Extract the (x, y) coordinate from the center of the cell holding the provided text.  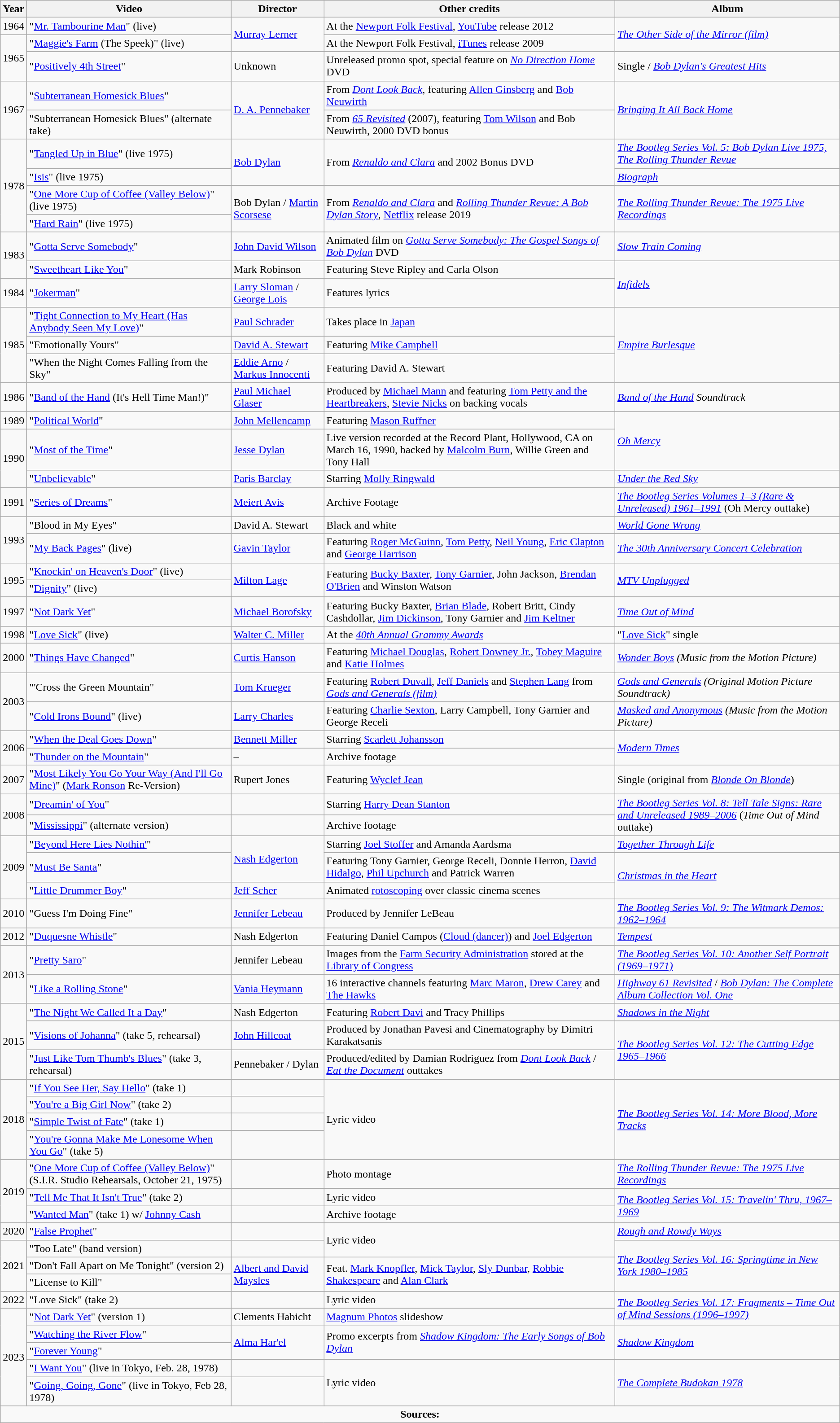
John David Wilson (277, 246)
The Bootleg Series Vol. 10: Another Self Portrait (1969–1971) (727, 959)
Starring Scarlett Johansson (469, 740)
Featuring Charlie Sexton, Larry Campbell, Tony Garnier and George Receli (469, 716)
"Emotionally Yours" (129, 345)
Features lyrics (469, 293)
Featuring Bucky Baxter, Brian Blade, Robert Britt, Cindy Cashdollar, Jim Dickinson, Tony Garnier and Jim Keltner (469, 611)
"Little Drummer Boy" (129, 890)
"Watching the River Flow" (129, 1334)
Infidels (727, 284)
"Guess I'm Doing Fine" (129, 914)
"Things Have Changed" (129, 658)
2000 (13, 658)
Murray Lerner (277, 35)
Wonder Boys (Music from the Motion Picture) (727, 658)
"Positively 4th Street" (129, 66)
"Must Be Santa" (129, 867)
"'Cross the Green Mountain" (129, 687)
MTV Unplugged (727, 580)
Mark Robinson (277, 269)
Rupert Jones (277, 780)
"Knockin' on Heaven's Door" (live) (129, 571)
Bob Dylan / Martin Scorsese (277, 208)
Curtis Hanson (277, 658)
Year (13, 9)
Jesse Dylan (277, 450)
Animated film on Gotta Serve Somebody: The Gospel Songs of Bob Dylan DVD (469, 246)
"If You See Her, Say Hello" (take 1) (129, 1087)
D. A. Pennebaker (277, 110)
Paul Schrader (277, 322)
Eddie Arno / Markus Innocenti (277, 368)
"License to Kill" (129, 1283)
Walter C. Miller (277, 635)
Featuring Steve Ripley and Carla Olson (469, 269)
2003 (13, 701)
Biograph (727, 177)
At the 40th Annual Grammy Awards (469, 635)
"When the Deal Goes Down" (129, 740)
"You're a Big Girl Now" (take 2) (129, 1105)
Alma Har'el (277, 1342)
1978 (13, 185)
1967 (13, 110)
"The Night We Called It a Day" (129, 1012)
Featuring Bucky Baxter, Tony Garnier, John Jackson, Brendan O'Brien and Winston Watson (469, 580)
2008 (13, 815)
"Hard Rain" (live 1975) (129, 223)
The Complete Budokan 1978 (727, 1382)
Featuring Mason Ruffner (469, 420)
– (277, 757)
"Jokerman" (129, 293)
"Love Sick" (take 2) (129, 1300)
"Mr. Tambourine Man" (live) (129, 26)
The Bootleg Series Vol. 16: Springtime in New York 1980–1985 (727, 1265)
1998 (13, 635)
Single / Bob Dylan's Greatest Hits (727, 66)
"Most Likely You Go Your Way (And I'll Go Mine)" (Mark Ronson Re-Version) (129, 780)
"Just Like Tom Thumb's Blues" (take 3, rehearsal) (129, 1064)
"Not Dark Yet" (129, 611)
Tempest (727, 937)
"Subterranean Homesick Blues" (129, 95)
1993 (13, 539)
Vania Heymann (277, 989)
"Sweetheart Like You" (129, 269)
Empire Burlesque (727, 345)
"My Back Pages" (live) (129, 548)
Clements Habicht (277, 1317)
1991 (13, 502)
2012 (13, 937)
Sources: (420, 1414)
"Political World" (129, 420)
"Gotta Serve Somebody" (129, 246)
Shadow Kingdom (727, 1342)
Bringing It All Back Home (727, 110)
"Visions of Johanna" (take 5, rehearsal) (129, 1035)
Produced/edited by Damian Rodriguez from Dont Look Back / Eat the Document outtakes (469, 1064)
The Bootleg Series Vol. 14: More Blood, More Tracks (727, 1119)
John Hillcoat (277, 1035)
Featuring Wyclef Jean (469, 780)
"Duquesne Whistle" (129, 937)
2023 (13, 1357)
Meiert Avis (277, 502)
Michael Borofsky (277, 611)
Featuring Robert Duvall, Jeff Daniels and Stephen Lang from Gods and Generals (film) (469, 687)
Live version recorded at the Record Plant, Hollywood, CA on March 16, 1990, backed by Malcolm Burn, Willie Green and Tony Hall (469, 450)
Rough and Rowdy Ways (727, 1231)
Larry Sloman / George Lois (277, 293)
Paul Michael Glaser (277, 398)
Director (277, 9)
1983 (13, 255)
Video (129, 9)
"Not Dark Yet" (version 1) (129, 1317)
Unknown (277, 66)
World Gone Wrong (727, 525)
Shadows in the Night (727, 1012)
1997 (13, 611)
The Other Side of the Mirror (film) (727, 35)
Modern Times (727, 748)
Feat. Mark Knopfler, Mick Taylor, Sly Dunbar, Robbie Shakespeare and Alan Clark (469, 1274)
"Like a Rolling Stone" (129, 989)
Featuring Daniel Campos (Cloud (dancer)) and Joel Edgerton (469, 937)
John Mellencamp (277, 420)
2015 (13, 1041)
At the Newport Folk Festival, iTunes release 2009 (469, 43)
Featuring Roger McGuinn, Tom Petty, Neil Young, Eric Clapton and George Harrison (469, 548)
"Blood in My Eyes" (129, 525)
"Most of the Time" (129, 450)
Featuring Robert Davi and Tracy Phillips (469, 1012)
"Tight Connection to My Heart (Has Anybody Seen My Love)" (129, 322)
The Bootleg Series Vol. 17: Fragments – Time Out of Mind Sessions (1996–1997) (727, 1308)
Band of the Hand Soundtrack (727, 398)
"Tangled Up in Blue" (live 1975) (129, 153)
Jeff Scher (277, 890)
"Simple Twist of Fate" (take 1) (129, 1122)
2006 (13, 748)
The Bootleg Series Vol. 5: Bob Dylan Live 1975, The Rolling Thunder Revue (727, 153)
"Band of the Hand (It's Hell Time Man!)" (129, 398)
Unreleased promo spot, special feature on No Direction Home DVD (469, 66)
"False Prophet" (129, 1231)
"Unbelievable" (129, 479)
2018 (13, 1119)
Black and white (469, 525)
"I Want You" (live in Tokyo, Feb. 28, 1978) (129, 1368)
2009 (13, 867)
Starring Harry Dean Stanton (469, 805)
At the Newport Folk Festival, YouTube release 2012 (469, 26)
2019 (13, 1191)
Produced by Jonathan Pavesi and Cinematography by Dimitri Karakatsanis (469, 1035)
From Renaldo and Clara and 2002 Bonus DVD (469, 162)
Oh Mercy (727, 441)
The Bootleg Series Vol. 15: Travelin' Thru, 1967–1969 (727, 1206)
Animated rotoscoping over classic cinema scenes (469, 890)
"Tell Me That It Isn't True" (take 2) (129, 1197)
Promo excerpts from Shadow Kingdom: The Early Songs of Bob Dylan (469, 1342)
16 interactive channels featuring Marc Maron, Drew Carey and The Hawks (469, 989)
2013 (13, 974)
1995 (13, 580)
1965 (13, 57)
Magnum Photos slideshow (469, 1317)
Under the Red Sky (727, 479)
"Maggie's Farm (The Speek)" (live) (129, 43)
"One More Cup of Coffee (Valley Below)" (S.I.R. Studio Rehearsals, October 21, 1975) (129, 1174)
1985 (13, 345)
Larry Charles (277, 716)
Milton Lage (277, 580)
"Cold Irons Bound" (live) (129, 716)
Together Through Life (727, 844)
"Isis" (live 1975) (129, 177)
Archive Footage (469, 502)
"Don't Fall Apart on Me Tonight" (version 2) (129, 1265)
"Beyond Here Lies Nothin'" (129, 844)
"Subterranean Homesick Blues" (alternate take) (129, 125)
The 30th Anniversary Concert Celebration (727, 548)
2022 (13, 1300)
"Dreamin' of You" (129, 805)
Highway 61 Revisited / Bob Dylan: The Complete Album Collection Vol. One (727, 989)
Bob Dylan (277, 162)
"Pretty Saro" (129, 959)
The Bootleg Series Vol. 9: The Witmark Demos: 1962–1964 (727, 914)
Starring Molly Ringwald (469, 479)
"Wanted Man" (take 1) w/ Johnny Cash (129, 1214)
Images from the Farm Security Administration stored at the Library of Congress (469, 959)
Album (727, 9)
The Bootleg Series Volumes 1–3 (Rare & Unreleased) 1961–1991 (Oh Mercy outtake) (727, 502)
The Bootleg Series Vol. 12: The Cutting Edge 1965–1966 (727, 1050)
"Forever Young" (129, 1351)
"Thunder on the Mountain" (129, 757)
Single (original from Blonde On Blonde) (727, 780)
1964 (13, 26)
Tom Krueger (277, 687)
From Renaldo and Clara and Rolling Thunder Revue: A Bob Dylan Story, Netflix release 2019 (469, 208)
Photo montage (469, 1174)
"One More Cup of Coffee (Valley Below)" (live 1975) (129, 200)
The Bootleg Series Vol. 8: Tell Tale Signs: Rare and Unreleased 1989–2006 (Time Out of Mind outtake) (727, 815)
2007 (13, 780)
1989 (13, 420)
Takes place in Japan (469, 322)
Produced by Jennifer LeBeau (469, 914)
2020 (13, 1231)
Bennett Miller (277, 740)
Albert and David Maysles (277, 1274)
2021 (13, 1265)
"Love Sick" single (727, 635)
Featuring Mike Campbell (469, 345)
1990 (13, 458)
Other credits (469, 9)
Featuring Michael Douglas, Robert Downey Jr., Tobey Maguire and Katie Holmes (469, 658)
From Dont Look Back, featuring Allen Ginsberg and Bob Neuwirth (469, 95)
Slow Train Coming (727, 246)
Produced by Michael Mann and featuring Tom Petty and the Heartbreakers, Stevie Nicks on backing vocals (469, 398)
"Mississippi" (alternate version) (129, 825)
"You're Gonna Make Me Lonesome When You Go" (take 5) (129, 1145)
1986 (13, 398)
Christmas in the Heart (727, 876)
Pennebaker / Dylan (277, 1064)
Featuring Tony Garnier, George Receli, Donnie Herron, David Hidalgo, Phil Upchurch and Patrick Warren (469, 867)
Gods and Generals (Original Motion Picture Soundtrack) (727, 687)
Gavin Taylor (277, 548)
Starring Joel Stoffer and Amanda Aardsma (469, 844)
Time Out of Mind (727, 611)
"Series of Dreams" (129, 502)
Paris Barclay (277, 479)
"Love Sick" (live) (129, 635)
2010 (13, 914)
Featuring David A. Stewart (469, 368)
"Dignity" (live) (129, 588)
Masked and Anonymous (Music from the Motion Picture) (727, 716)
1984 (13, 293)
"Too Late" (band version) (129, 1248)
From 65 Revisited (2007), featuring Tom Wilson and Bob Neuwirth, 2000 DVD bonus (469, 125)
"When the Night Comes Falling from the Sky" (129, 368)
"Going, Going, Gone" (live in Tokyo, Feb 28, 1978) (129, 1391)
